From the cell containing the given text, extract its center point as [x, y] coordinate. 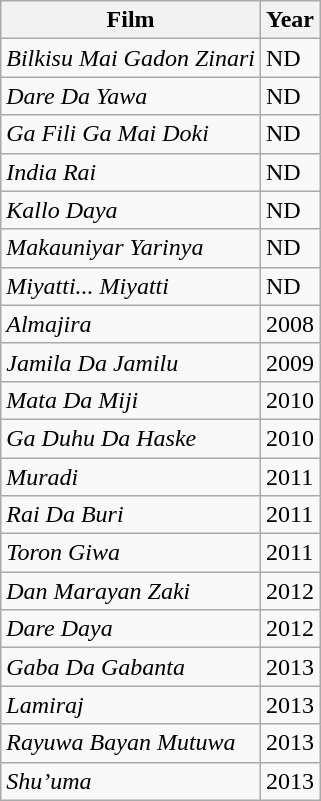
Almajira [131, 324]
Lamiraj [131, 705]
Muradi [131, 477]
Year [290, 20]
Miyatti... Miyatti [131, 286]
Bilkisu Mai Gadon Zinari [131, 58]
Jamila Da Jamilu [131, 362]
Makauniyar Yarinya [131, 248]
India Rai [131, 172]
Dare Daya [131, 629]
Kallo Daya [131, 210]
Ga Fili Ga Mai Doki [131, 134]
Gaba Da Gabanta [131, 667]
Ga Duhu Da Haske [131, 438]
Shu’uma [131, 781]
Mata Da Miji [131, 400]
Dare Da Yawa [131, 96]
Dan Marayan Zaki [131, 591]
Rai Da Buri [131, 515]
2009 [290, 362]
Toron Giwa [131, 553]
Film [131, 20]
Rayuwa Bayan Mutuwa [131, 743]
2008 [290, 324]
